Extract the (X, Y) coordinate from the center of the cell holding the provided text.  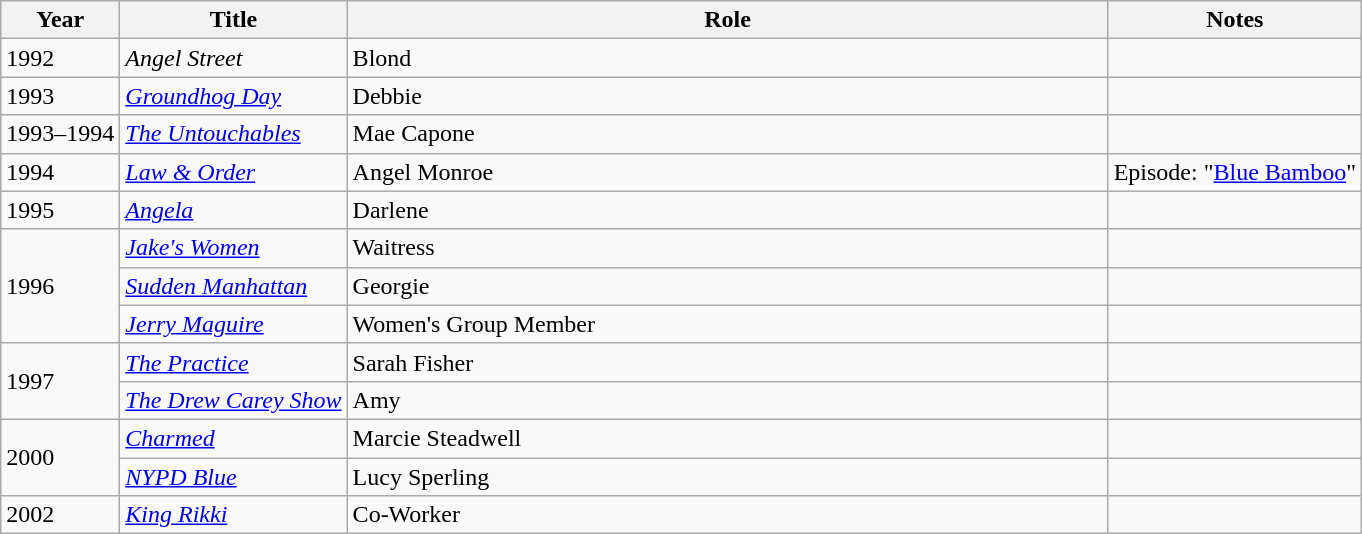
Groundhog Day (234, 96)
Mae Capone (728, 134)
Amy (728, 400)
1992 (60, 58)
Angel Street (234, 58)
2002 (60, 515)
1994 (60, 172)
1997 (60, 381)
Angel Monroe (728, 172)
Law & Order (234, 172)
Jake's Women (234, 248)
1993–1994 (60, 134)
The Drew Carey Show (234, 400)
The Practice (234, 362)
The Untouchables (234, 134)
Blond (728, 58)
Co-Worker (728, 515)
Sudden Manhattan (234, 286)
Women's Group Member (728, 324)
Title (234, 20)
Charmed (234, 438)
Jerry Maguire (234, 324)
King Rikki (234, 515)
NYPD Blue (234, 477)
Angela (234, 210)
1995 (60, 210)
Georgie (728, 286)
Year (60, 20)
Role (728, 20)
Waitress (728, 248)
Debbie (728, 96)
Sarah Fisher (728, 362)
Episode: "Blue Bamboo" (1234, 172)
Marcie Steadwell (728, 438)
2000 (60, 457)
Notes (1234, 20)
Lucy Sperling (728, 477)
1993 (60, 96)
1996 (60, 286)
Darlene (728, 210)
